From the cell containing the given text, extract its center point as [x, y] coordinate. 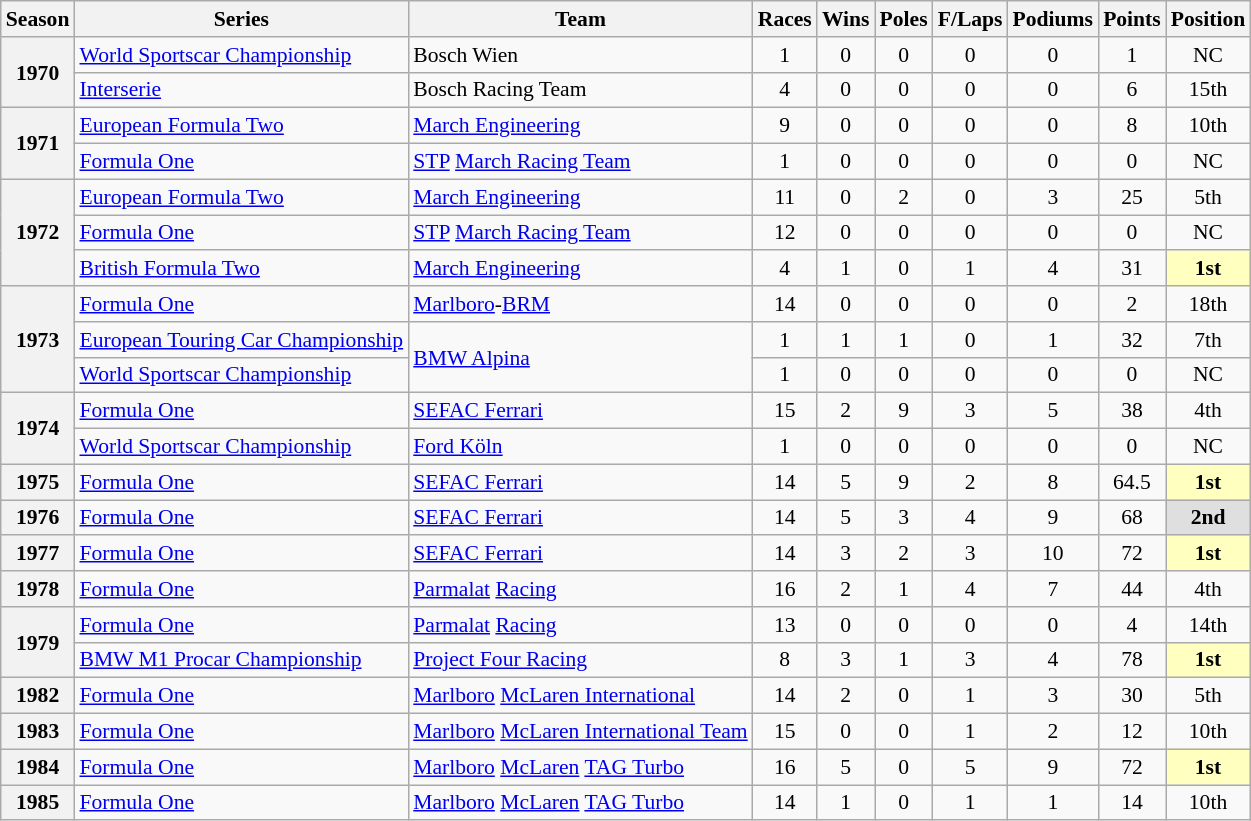
Team [580, 19]
31 [1132, 269]
14th [1208, 625]
25 [1132, 197]
1977 [38, 554]
7th [1208, 340]
Series [241, 19]
1970 [38, 72]
1982 [38, 696]
1985 [38, 803]
Season [38, 19]
Podiums [1054, 19]
Points [1132, 19]
30 [1132, 696]
Position [1208, 19]
38 [1132, 411]
Marlboro-BRM [580, 304]
1971 [38, 144]
1975 [38, 482]
Ford Köln [580, 447]
European Touring Car Championship [241, 340]
F/Laps [970, 19]
Poles [904, 19]
11 [785, 197]
64.5 [1132, 482]
Wins [846, 19]
Races [785, 19]
6 [1132, 90]
1984 [38, 767]
1983 [38, 732]
BMW M1 Procar Championship [241, 660]
BMW Alpina [580, 358]
British Formula Two [241, 269]
1978 [38, 589]
68 [1132, 518]
18th [1208, 304]
Interserie [241, 90]
1972 [38, 232]
Bosch Wien [580, 55]
Marlboro McLaren International [580, 696]
15th [1208, 90]
13 [785, 625]
1974 [38, 428]
7 [1054, 589]
44 [1132, 589]
1973 [38, 340]
Bosch Racing Team [580, 90]
78 [1132, 660]
1976 [38, 518]
10 [1054, 554]
2nd [1208, 518]
1979 [38, 642]
Marlboro McLaren International Team [580, 732]
32 [1132, 340]
Project Four Racing [580, 660]
